Capture the cell that displays the provided text and extract its (x, y) central coordinate. 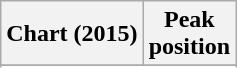
Chart (2015) (72, 34)
Peakposition (189, 34)
